For the text-containing cell, return its midpoint in (x, y) coordinate format. 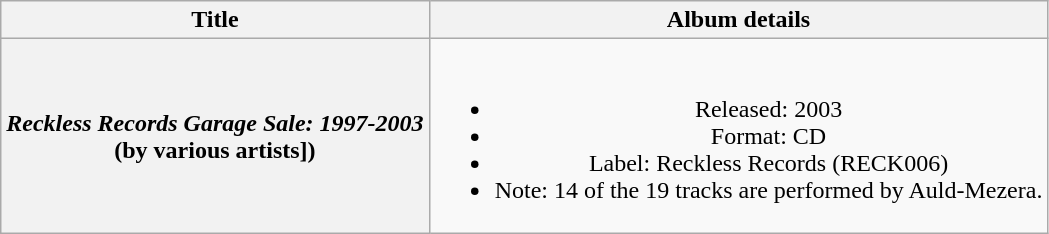
Title (215, 20)
Released: 2003Format: CDLabel: Reckless Records (RECK006)Note: 14 of the 19 tracks are performed by Auld-Mezera. (738, 136)
Album details (738, 20)
Reckless Records Garage Sale: 1997-2003 (by various artists]) (215, 136)
